Locate the cell with the specified text and output its (x, y) center coordinate. 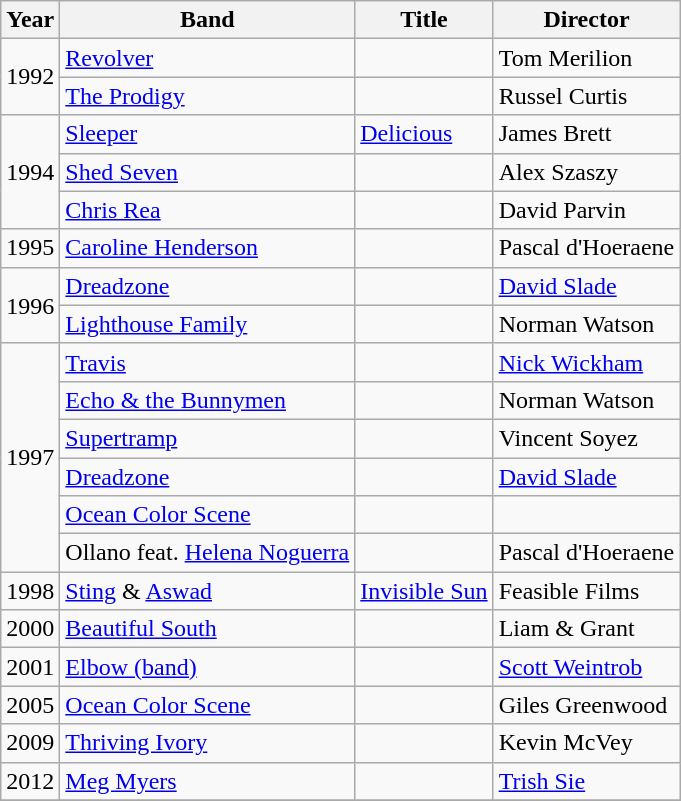
Russel Curtis (586, 96)
Thriving Ivory (208, 743)
Supertramp (208, 438)
2000 (30, 629)
Year (30, 20)
Liam & Grant (586, 629)
Tom Merilion (586, 58)
1992 (30, 77)
Caroline Henderson (208, 248)
Nick Wickham (586, 362)
Director (586, 20)
Meg Myers (208, 781)
Trish Sie (586, 781)
Title (424, 20)
Band (208, 20)
1997 (30, 457)
Elbow (band) (208, 667)
Chris Rea (208, 210)
Sting & Aswad (208, 591)
Ollano feat. Helena Noguerra (208, 553)
1994 (30, 172)
Revolver (208, 58)
2009 (30, 743)
Feasible Films (586, 591)
Delicious (424, 134)
1995 (30, 248)
Lighthouse Family (208, 324)
Giles Greenwood (586, 705)
James Brett (586, 134)
2001 (30, 667)
Invisible Sun (424, 591)
David Parvin (586, 210)
Vincent Soyez (586, 438)
2005 (30, 705)
1998 (30, 591)
2012 (30, 781)
Alex Szaszy (586, 172)
Echo & the Bunnymen (208, 400)
Shed Seven (208, 172)
The Prodigy (208, 96)
Sleeper (208, 134)
Travis (208, 362)
1996 (30, 305)
Beautiful South (208, 629)
Kevin McVey (586, 743)
Scott Weintrob (586, 667)
